Identify which cell holds the provided text, then report its (X, Y) central coordinate. 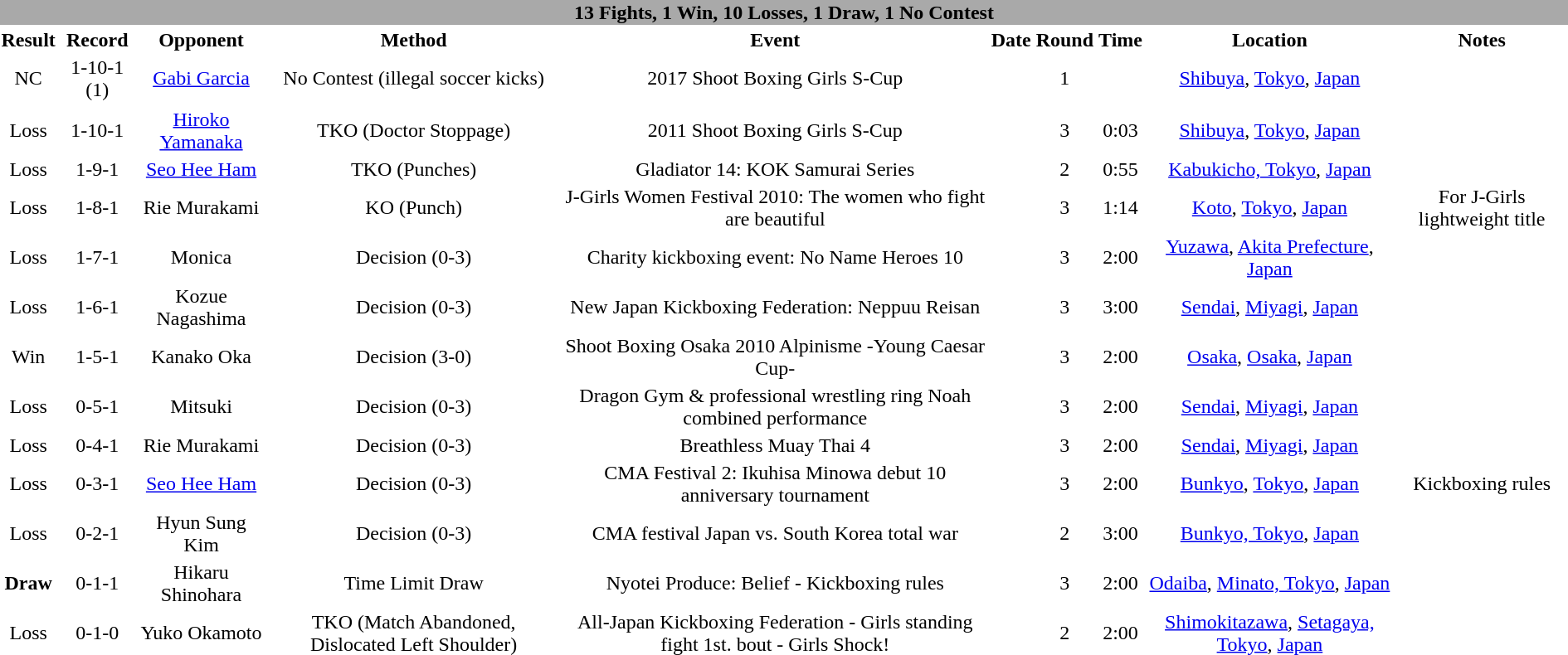
Kabukicho, Tokyo, Japan (1269, 169)
J-Girls Women Festival 2010: The women who fight are beautiful (775, 207)
Yuzawa, Akita Prefecture, Japan (1269, 257)
0-5-1 (97, 406)
2017 Shoot Boxing Girls S-Cup (775, 78)
Kozue Nagashima (201, 307)
1-10-1 (97, 131)
Win (28, 357)
Date (1010, 40)
Koto, Tokyo, Japan (1269, 207)
2011 Shoot Boxing Girls S-Cup (775, 131)
Event (775, 40)
Draw (28, 584)
Gladiator 14: KOK Samurai Series (775, 169)
13 Fights, 1 Win, 10 Losses, 1 Draw, 1 No Contest (784, 12)
Record (97, 40)
Hyun Sung Kim (201, 534)
Opponent (201, 40)
TKO (Doctor Stoppage) (414, 131)
0-3-1 (97, 484)
0-4-1 (97, 445)
For J-Girls lightweight title (1482, 207)
Hiroko Yamanaka (201, 131)
Gabi Garcia (201, 78)
Decision (3-0) (414, 357)
Charity kickboxing event: No Name Heroes 10 (775, 257)
1-9-1 (97, 169)
Dragon Gym & professional wrestling ring Noah combined performance (775, 406)
New Japan Kickboxing Federation: Neppuu Reisan (775, 307)
CMA festival Japan vs. South Korea total war (775, 534)
NC (28, 78)
Mitsuki (201, 406)
Round (1064, 40)
CMA Festival 2: Ikuhisa Minowa debut 10 anniversary tournament (775, 484)
Osaka, Osaka, Japan (1269, 357)
Kanako Oka (201, 357)
1 (1064, 78)
Shoot Boxing Osaka 2010 Alpinisme -Young Caesar Cup- (775, 357)
Notes (1482, 40)
Location (1269, 40)
Method (414, 40)
1-10-1 (1) (97, 78)
Monica (201, 257)
Breathless Muay Thai 4 (775, 445)
KO (Punch) (414, 207)
1-5-1 (97, 357)
Odaiba, Minato, Tokyo, Japan (1269, 584)
No Contest (illegal soccer kicks) (414, 78)
Hikaru Shinohara (201, 584)
1-6-1 (97, 307)
Time Limit Draw (414, 584)
0-1-1 (97, 584)
Nyotei Produce: Belief - Kickboxing rules (775, 584)
Kickboxing rules (1482, 484)
1:14 (1121, 207)
0:03 (1121, 131)
Time (1121, 40)
1-7-1 (97, 257)
1-8-1 (97, 207)
TKO (Punches) (414, 169)
0-2-1 (97, 534)
Result (28, 40)
0:55 (1121, 169)
